Detect which cell encompasses the target text, then output its (x, y) center coordinate. 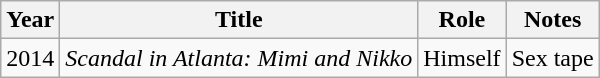
Year (30, 20)
Role (462, 20)
Scandal in Atlanta: Mimi and Nikko (239, 58)
2014 (30, 58)
Notes (552, 20)
Title (239, 20)
Himself (462, 58)
Sex tape (552, 58)
